Provide the [x, y] coordinate of the cell's center where the given text is located.  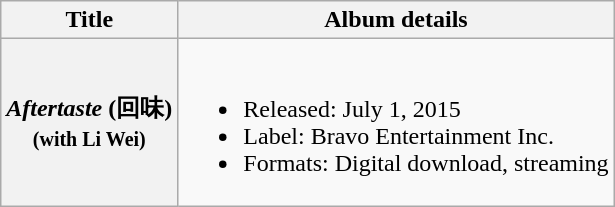
Released: July 1, 2015Label: Bravo Entertainment Inc.Formats: Digital download, streaming [396, 122]
Title [90, 20]
Album details [396, 20]
Aftertaste (回味)(with Li Wei) [90, 122]
